Capture the cell that displays the provided text and extract its [X, Y] central coordinate. 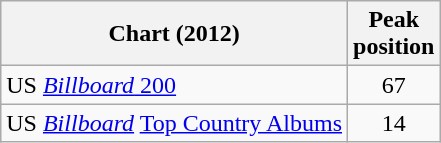
Chart (2012) [174, 34]
Peakposition [394, 34]
14 [394, 123]
67 [394, 85]
US Billboard Top Country Albums [174, 123]
US Billboard 200 [174, 85]
